Locate the cell with the specified text and output its [X, Y] center coordinate. 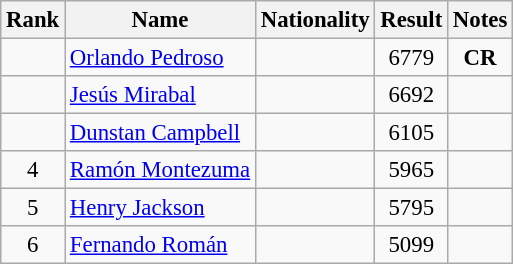
Henry Jackson [160, 208]
Dunstan Campbell [160, 133]
5965 [412, 170]
Rank [33, 20]
6692 [412, 95]
Nationality [314, 20]
Ramón Montezuma [160, 170]
4 [33, 170]
Fernando Román [160, 245]
5099 [412, 245]
Result [412, 20]
6779 [412, 58]
Jesús Mirabal [160, 95]
5795 [412, 208]
Orlando Pedroso [160, 58]
6105 [412, 133]
CR [480, 58]
5 [33, 208]
6 [33, 245]
Name [160, 20]
Notes [480, 20]
